Extract the (X, Y) coordinate from the center of the cell holding the provided text.  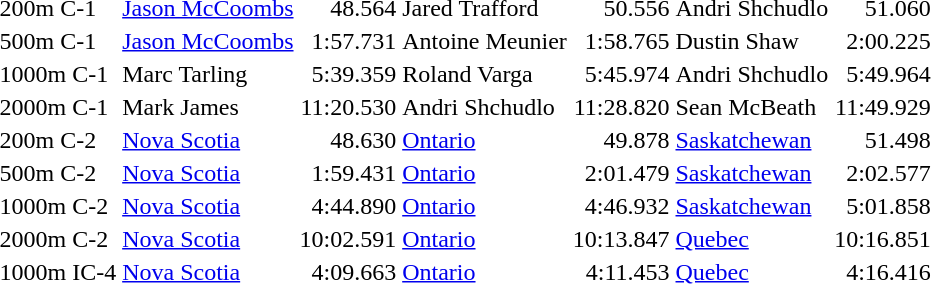
Antoine Meunier (485, 41)
Quebec (752, 239)
5:45.974 (621, 74)
11:28.820 (621, 107)
5:39.359 (348, 74)
49.878 (621, 140)
Dustin Shaw (752, 41)
Jason McCoombs (208, 41)
1:57.731 (348, 41)
10:13.847 (621, 239)
1:59.431 (348, 173)
Sean McBeath (752, 107)
10:02.591 (348, 239)
4:46.932 (621, 206)
4:44.890 (348, 206)
Marc Tarling (208, 74)
1:58.765 (621, 41)
Mark James (208, 107)
48.630 (348, 140)
2:01.479 (621, 173)
11:20.530 (348, 107)
Roland Varga (485, 74)
